From the cell containing the given text, extract its center point as (x, y) coordinate. 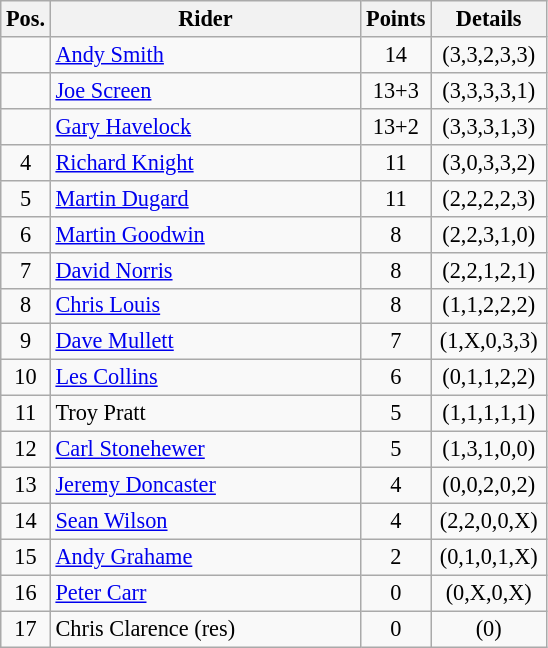
Richard Knight (205, 162)
Rider (205, 19)
Les Collins (205, 378)
Chris Louis (205, 306)
Peter Carr (205, 593)
17 (26, 629)
Carl Stonehewer (205, 450)
13+2 (396, 126)
(0,1,0,1,X) (488, 557)
(0,1,1,2,2) (488, 378)
(0,0,2,0,2) (488, 485)
Details (488, 19)
16 (26, 593)
15 (26, 557)
Troy Pratt (205, 414)
Pos. (26, 19)
Dave Mullett (205, 342)
Gary Havelock (205, 126)
Joe Screen (205, 90)
(3,3,3,1,3) (488, 126)
12 (26, 450)
(2,2,3,1,0) (488, 234)
13+3 (396, 90)
13 (26, 485)
(1,X,0,3,3) (488, 342)
(1,1,2,2,2) (488, 306)
(1,3,1,0,0) (488, 450)
Andy Smith (205, 55)
Martin Goodwin (205, 234)
Points (396, 19)
Chris Clarence (res) (205, 629)
David Norris (205, 270)
2 (396, 557)
(2,2,2,2,3) (488, 198)
Andy Grahame (205, 557)
9 (26, 342)
Martin Dugard (205, 198)
(3,0,3,3,2) (488, 162)
(0,X,0,X) (488, 593)
(2,2,0,0,X) (488, 521)
Sean Wilson (205, 521)
(3,3,2,3,3) (488, 55)
(2,2,1,2,1) (488, 270)
(3,3,3,3,1) (488, 90)
(0) (488, 629)
(1,1,1,1,1) (488, 414)
10 (26, 378)
Jeremy Doncaster (205, 485)
